Capture the cell that displays the provided text and extract its (x, y) central coordinate. 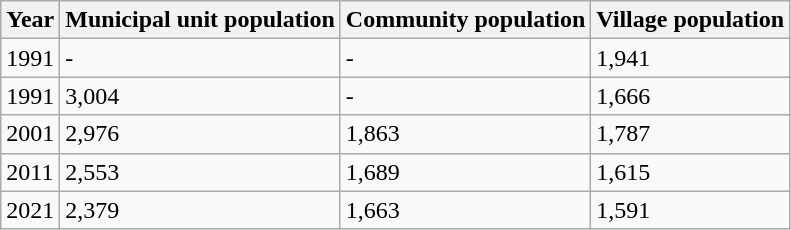
2001 (30, 134)
2,379 (200, 210)
Year (30, 20)
1,941 (690, 58)
Village population (690, 20)
1,787 (690, 134)
3,004 (200, 96)
1,863 (465, 134)
1,689 (465, 172)
2,976 (200, 134)
1,591 (690, 210)
2011 (30, 172)
2,553 (200, 172)
Municipal unit population (200, 20)
1,615 (690, 172)
1,666 (690, 96)
Community population (465, 20)
1,663 (465, 210)
2021 (30, 210)
